Return the (x, y) coordinate for the center point of the cell that contains the specified text.  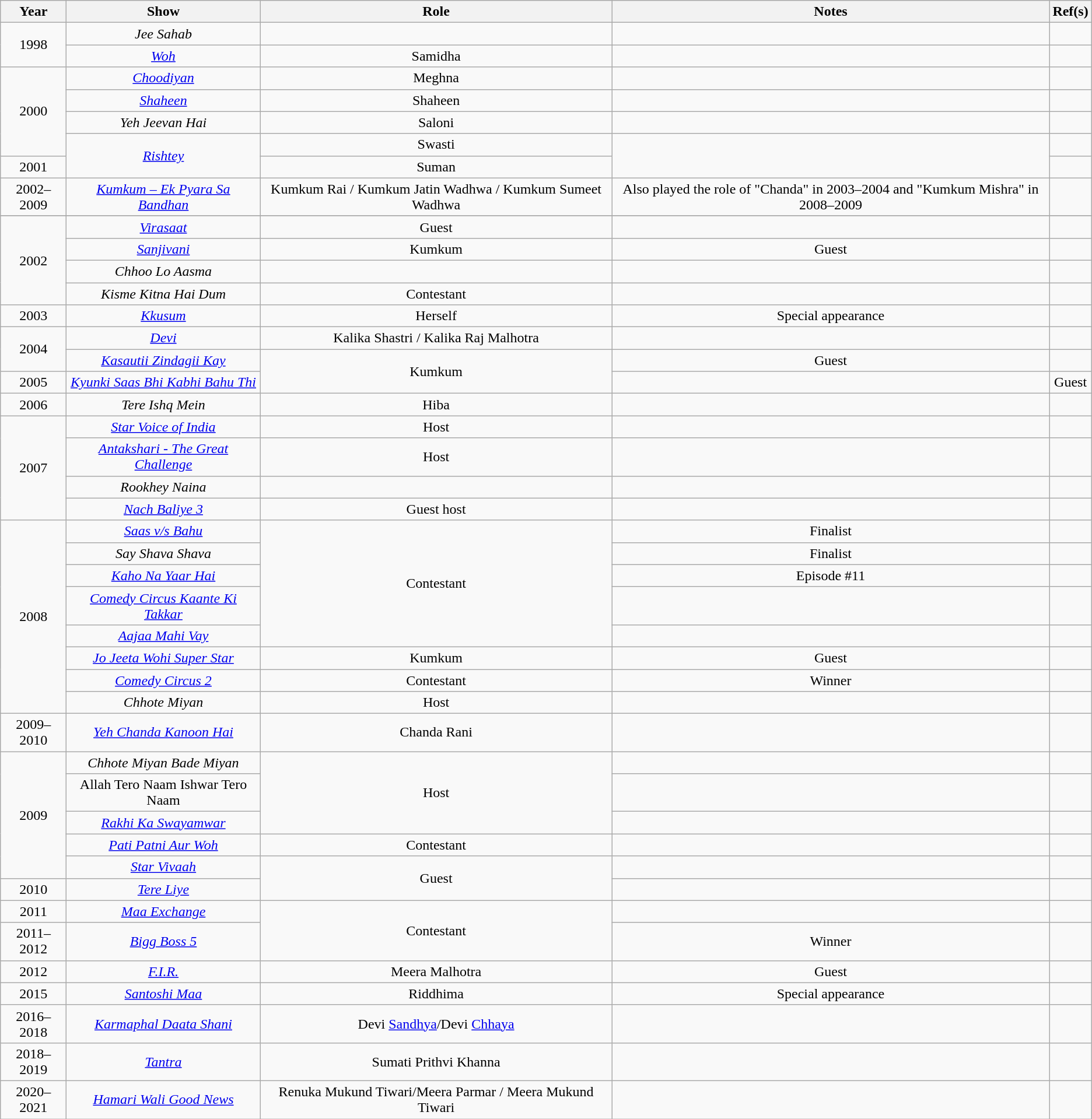
Episode #11 (831, 576)
Jo Jeeta Wohi Super Star (163, 658)
Devi (163, 338)
2001 (34, 167)
Renuka Mukund Tiwari/Meera Parmar / Meera Mukund Tiwari (436, 1100)
Kkusum (163, 316)
Bigg Boss 5 (163, 941)
2015 (34, 994)
Antakshari - The Great Challenge (163, 457)
Hamari Wali Good News (163, 1100)
Aajaa Mahi Vay (163, 636)
Hiba (436, 405)
Jee Sahab (163, 34)
Karmaphal Daata Shani (163, 1024)
Woh (163, 56)
2002–2009 (34, 197)
2006 (34, 405)
Tere Liye (163, 889)
2002 (34, 260)
2009–2010 (34, 732)
Riddhima (436, 994)
Rookhey Naina (163, 487)
Herself (436, 316)
Pati Patni Aur Woh (163, 845)
Year (34, 12)
2010 (34, 889)
Saloni (436, 122)
Maa Exchange (163, 911)
2011–2012 (34, 941)
Star Voice of India (163, 427)
Devi Sandhya/Devi Chhaya (436, 1024)
2005 (34, 383)
Show (163, 12)
Meera Malhotra (436, 971)
Ref(s) (1070, 12)
Rishtey (163, 156)
Meghna (436, 78)
Role (436, 12)
Yeh Chanda Kanoon Hai (163, 732)
Samidha (436, 56)
Kyunki Saas Bhi Kabhi Bahu Thi (163, 383)
Kasautii Zindagii Kay (163, 360)
Suman (436, 167)
F.I.R. (163, 971)
Virasaat (163, 227)
Say Shava Shava (163, 553)
Sanjivani (163, 249)
2020–2021 (34, 1100)
2004 (34, 349)
2018–2019 (34, 1061)
Nach Baliye 3 (163, 509)
Star Vivaah (163, 867)
2000 (34, 111)
Santoshi Maa (163, 994)
Chhoo Lo Aasma (163, 271)
Swasti (436, 145)
Chhote Miyan Bade Miyan (163, 763)
Sumati Prithvi Khanna (436, 1061)
Comedy Circus 2 (163, 680)
2003 (34, 316)
Kalika Shastri / Kalika Raj Malhotra (436, 338)
Chhote Miyan (163, 703)
1998 (34, 45)
2008 (34, 617)
Kumkum Rai / Kumkum Jatin Wadhwa / Kumkum Sumeet Wadhwa (436, 197)
Kisme Kitna Hai Dum (163, 293)
Comedy Circus Kaante Ki Takkar (163, 605)
2016–2018 (34, 1024)
2012 (34, 971)
2007 (34, 468)
Chanda Rani (436, 732)
Tere Ishq Mein (163, 405)
Kumkum – Ek Pyara Sa Bandhan (163, 197)
Guest host (436, 509)
Tantra (163, 1061)
Rakhi Ka Swayamwar (163, 823)
2011 (34, 911)
Kaho Na Yaar Hai (163, 576)
Notes (831, 12)
Also played the role of "Chanda" in 2003–2004 and "Kumkum Mishra" in 2008–2009 (831, 197)
Allah Tero Naam Ishwar Tero Naam (163, 793)
2009 (34, 815)
Yeh Jeevan Hai (163, 122)
Saas v/s Bahu (163, 531)
Choodiyan (163, 78)
